For the text-containing cell, return its midpoint in [X, Y] coordinate format. 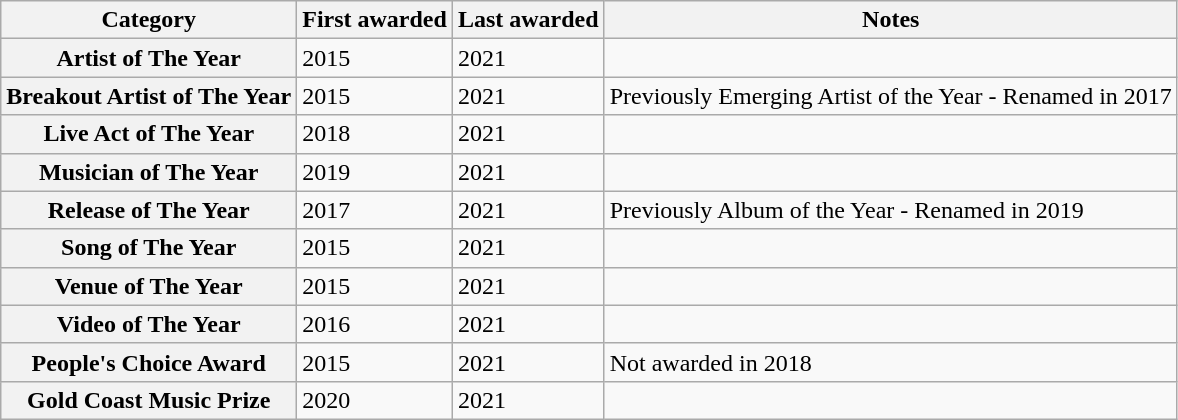
Release of The Year [149, 210]
2016 [375, 324]
Last awarded [528, 20]
2019 [375, 172]
2018 [375, 134]
Category [149, 20]
Artist of The Year [149, 58]
2017 [375, 210]
Venue of The Year [149, 286]
Song of The Year [149, 248]
First awarded [375, 20]
People's Choice Award [149, 362]
Previously Album of the Year - Renamed in 2019 [890, 210]
Live Act of The Year [149, 134]
Musician of The Year [149, 172]
Breakout Artist of The Year [149, 96]
Notes [890, 20]
2020 [375, 400]
Gold Coast Music Prize [149, 400]
Previously Emerging Artist of the Year - Renamed in 2017 [890, 96]
Video of The Year [149, 324]
Not awarded in 2018 [890, 362]
